Determine the [x, y] coordinate at the center of the cell enclosing the given text.  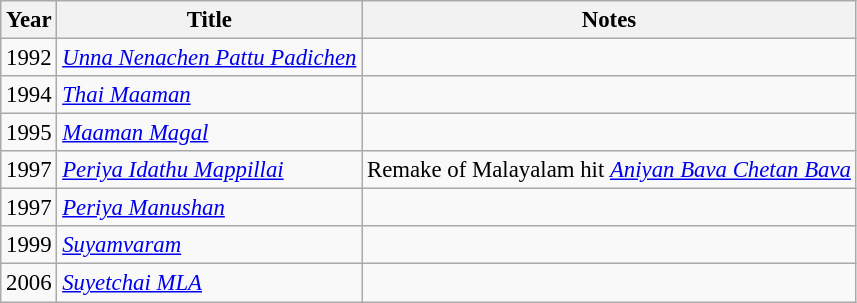
1999 [29, 245]
1995 [29, 133]
1992 [29, 58]
Year [29, 20]
Unna Nenachen Pattu Padichen [210, 58]
Periya Idathu Mappillai [210, 170]
Thai Maaman [210, 95]
Suyamvaram [210, 245]
Title [210, 20]
2006 [29, 283]
Periya Manushan [210, 208]
Notes [610, 20]
1994 [29, 95]
Suyetchai MLA [210, 283]
Remake of Malayalam hit Aniyan Bava Chetan Bava [610, 170]
Maaman Magal [210, 133]
